Capture the cell that displays the provided text and extract its (X, Y) central coordinate. 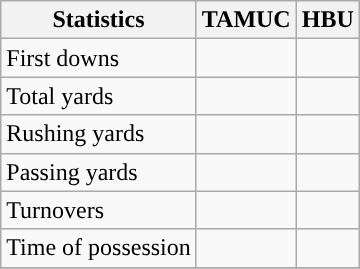
First downs (99, 58)
HBU (328, 20)
Total yards (99, 96)
Statistics (99, 20)
Passing yards (99, 172)
Time of possession (99, 248)
Rushing yards (99, 134)
TAMUC (246, 20)
Turnovers (99, 210)
